Capture the cell that displays the provided text and extract its (x, y) central coordinate. 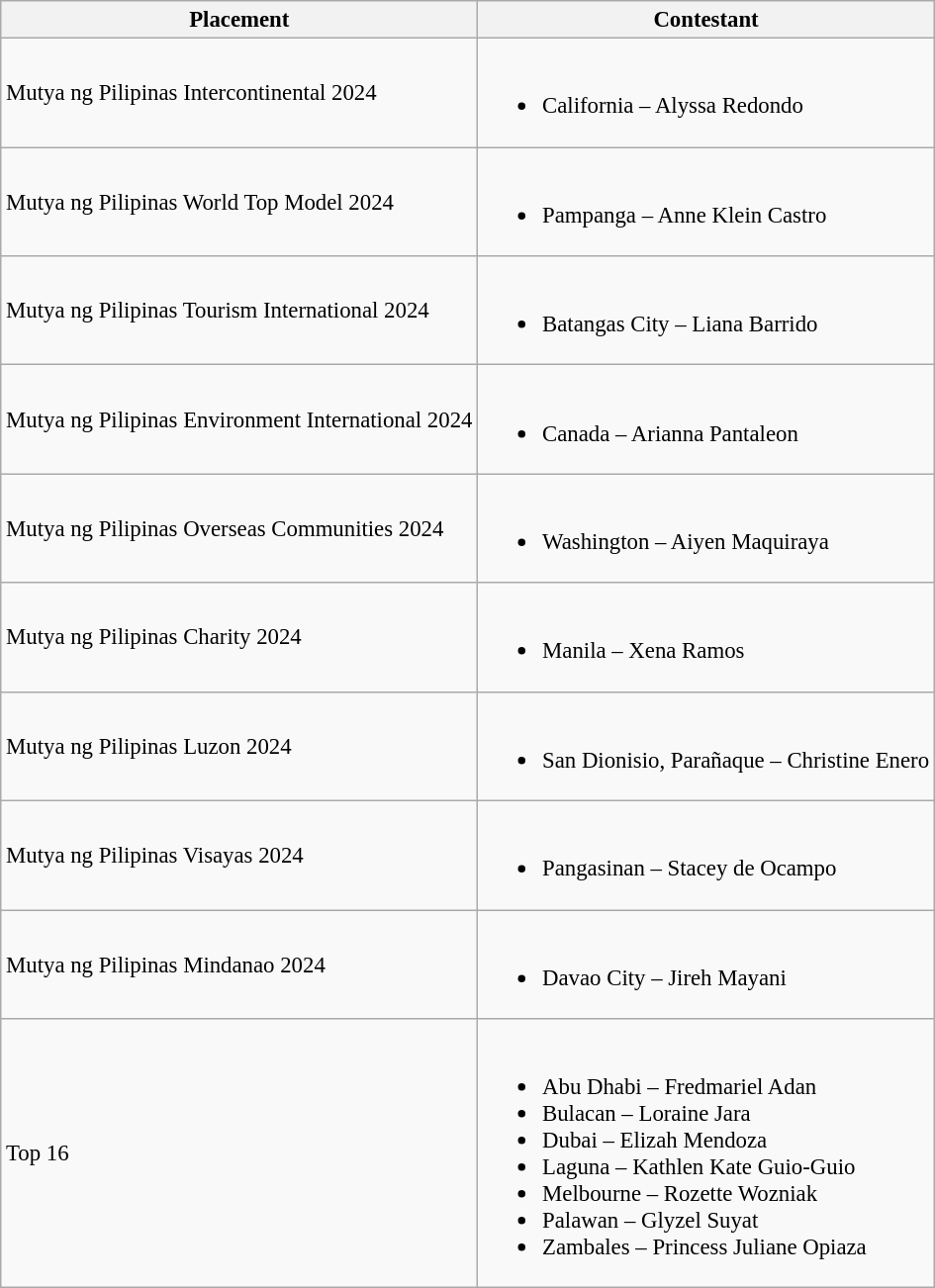
Mutya ng Pilipinas Visayas 2024 (239, 856)
California – Alyssa Redondo (706, 93)
Mutya ng Pilipinas Charity 2024 (239, 637)
Mutya ng Pilipinas World Top Model 2024 (239, 202)
Mutya ng Pilipinas Environment International 2024 (239, 419)
Contestant (706, 20)
Canada – Arianna Pantaleon (706, 419)
Davao City – Jireh Mayani (706, 965)
Mutya ng Pilipinas Overseas Communities 2024 (239, 528)
Mutya ng Pilipinas Tourism International 2024 (239, 311)
Mutya ng Pilipinas Intercontinental 2024 (239, 93)
San Dionisio, Parañaque – Christine Enero (706, 746)
Placement (239, 20)
Batangas City – Liana Barrido (706, 311)
Pampanga – Anne Klein Castro (706, 202)
Manila – Xena Ramos (706, 637)
Pangasinan – Stacey de Ocampo (706, 856)
Top 16 (239, 1153)
Mutya ng Pilipinas Mindanao 2024 (239, 965)
Washington – Aiyen Maquiraya (706, 528)
Mutya ng Pilipinas Luzon 2024 (239, 746)
